From the cell containing the given text, extract its center point as [x, y] coordinate. 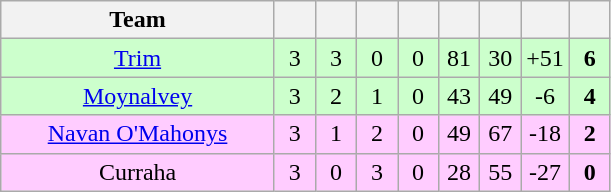
55 [500, 172]
6 [590, 58]
-27 [546, 172]
-18 [546, 134]
Trim [138, 58]
30 [500, 58]
-6 [546, 96]
4 [590, 96]
81 [460, 58]
Curraha [138, 172]
28 [460, 172]
67 [500, 134]
Team [138, 20]
Navan O'Mahonys [138, 134]
+51 [546, 58]
Moynalvey [138, 96]
43 [460, 96]
